Find where the given text appears and provide that cell's center as [X, Y] coordinate. 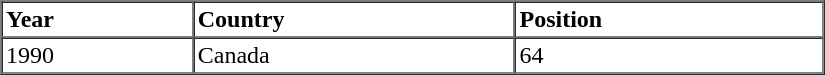
Position [669, 20]
Canada [354, 56]
1990 [98, 56]
Country [354, 20]
Year [98, 20]
64 [669, 56]
